Return [X, Y] of the center of cell containing provided text 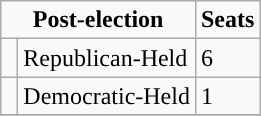
Democratic-Held [107, 96]
Post-election [98, 20]
Seats [227, 20]
1 [227, 96]
6 [227, 58]
Republican-Held [107, 58]
